Locate the cell with the specified text and output its [x, y] center coordinate. 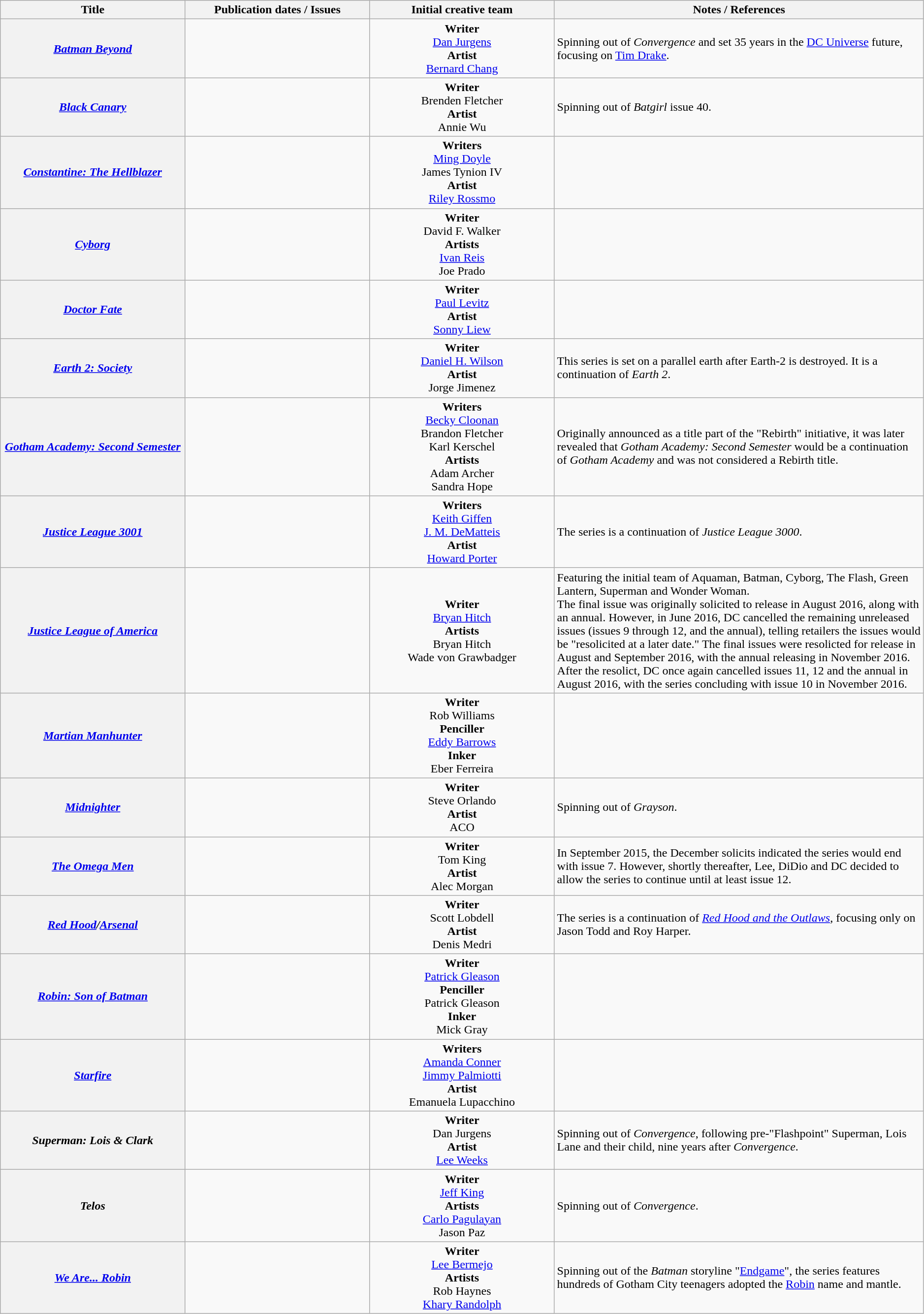
Black Canary [93, 107]
Title [93, 10]
Notes / References [739, 10]
Spinning out of the Batman storyline "Endgame", the series features hundreds of Gotham City teenagers adopted the Robin name and mantle. [739, 1278]
Superman: Lois & Clark [93, 1140]
This series is set on a parallel earth after Earth-2 is destroyed. It is a continuation of Earth 2. [739, 368]
Publication dates / Issues [278, 10]
Red Hood/Arsenal [93, 925]
Spinning out of Batgirl issue 40. [739, 107]
Starfire [93, 1075]
WritersAmanda ConnerJimmy PalmiottiArtistEmanuela Lupacchino [462, 1075]
Earth 2: Society [93, 368]
Spinning out of Grayson. [739, 807]
WriterBryan HitchArtistsBryan HitchWade von Grawbadger [462, 630]
WriterScott LobdellArtistDenis Medri [462, 925]
WriterLee BermejoArtistsRob HaynesKhary Randolph [462, 1278]
WriterRob WilliamsPencillerEddy BarrowsInkerEber Ferreira [462, 736]
WritersMing DoyleJames Tynion IVArtistRiley Rossmo [462, 172]
We Are... Robin [93, 1278]
The series is a continuation of Justice League 3000. [739, 532]
WriterDan JurgensArtistBernard Chang [462, 48]
Initial creative team [462, 10]
Spinning out of Convergence. [739, 1206]
Spinning out of Convergence, following pre-"Flashpoint" Superman, Lois Lane and their child, nine years after Convergence. [739, 1140]
Spinning out of Convergence and set 35 years in the DC Universe future, focusing on Tim Drake. [739, 48]
Martian Manhunter [93, 736]
WriterDan JurgensArtistLee Weeks [462, 1140]
Batman Beyond [93, 48]
Justice League of America [93, 630]
The Omega Men [93, 866]
Constantine: The Hellblazer [93, 172]
Justice League 3001 [93, 532]
The series is a continuation of Red Hood and the Outlaws, focusing only on Jason Todd and Roy Harper. [739, 925]
Gotham Academy: Second Semester [93, 447]
Doctor Fate [93, 309]
WriterBrenden FletcherArtistAnnie Wu [462, 107]
Midnighter [93, 807]
WriterDavid F. WalkerArtistsIvan ReisJoe Prado [462, 244]
Cyborg [93, 244]
WriterTom KingArtistAlec Morgan [462, 866]
WritersKeith GiffenJ. M. DeMatteisArtistHoward Porter [462, 532]
WriterPaul LevitzArtistSonny Liew [462, 309]
WritersBecky CloonanBrandon FletcherKarl KerschelArtistsAdam ArcherSandra Hope [462, 447]
Telos [93, 1206]
WriterJeff KingArtistsCarlo PagulayanJason Paz [462, 1206]
WriterSteve OrlandoArtistACO [462, 807]
Robin: Son of Batman [93, 996]
WriterDaniel H. WilsonArtistJorge Jimenez [462, 368]
WriterPatrick GleasonPencillerPatrick GleasonInkerMick Gray [462, 996]
